Capture the cell that displays the provided text and extract its (x, y) central coordinate. 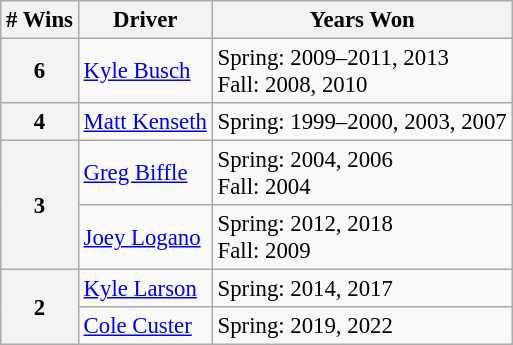
Spring: 2004, 2006Fall: 2004 (362, 174)
Driver (145, 20)
Spring: 2012, 2018Fall: 2009 (362, 238)
Spring: 1999–2000, 2003, 2007 (362, 122)
4 (40, 122)
Kyle Larson (145, 289)
6 (40, 72)
Joey Logano (145, 238)
Spring: 2014, 2017 (362, 289)
Greg Biffle (145, 174)
Matt Kenseth (145, 122)
Years Won (362, 20)
3 (40, 206)
Spring: 2009–2011, 2013Fall: 2008, 2010 (362, 72)
2 (40, 308)
Kyle Busch (145, 72)
# Wins (40, 20)
